From the cell containing the given text, extract its center point as (x, y) coordinate. 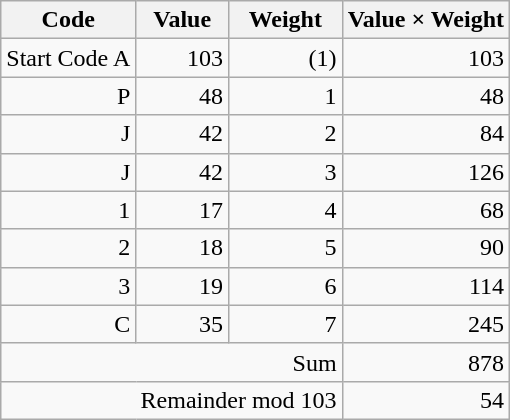
4 (285, 210)
245 (426, 324)
878 (426, 362)
17 (182, 210)
(1) (285, 58)
54 (426, 400)
90 (426, 248)
6 (285, 286)
Value × Weight (426, 20)
Sum (239, 362)
Weight (285, 20)
Start Code A (68, 58)
Code (68, 20)
114 (426, 286)
84 (426, 134)
Value (182, 20)
5 (285, 248)
P (68, 96)
68 (426, 210)
Remainder mod 103 (239, 400)
7 (285, 324)
126 (426, 172)
35 (182, 324)
18 (182, 248)
C (68, 324)
19 (182, 286)
